Provide the (x, y) coordinate of the cell's center where the given text is located.  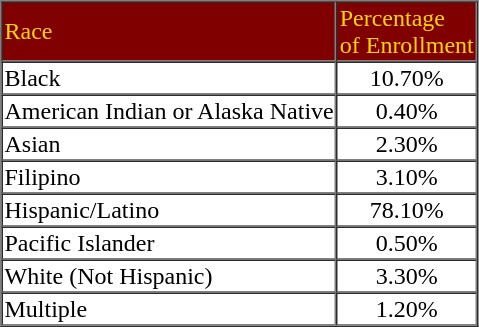
Filipino (170, 176)
Hispanic/Latino (170, 210)
Percentageof Enrollment (407, 32)
1.20% (407, 308)
2.30% (407, 144)
Race (170, 32)
White (Not Hispanic) (170, 276)
3.30% (407, 276)
0.50% (407, 242)
Asian (170, 144)
78.10% (407, 210)
American Indian or Alaska Native (170, 110)
Multiple (170, 308)
0.40% (407, 110)
Pacific Islander (170, 242)
10.70% (407, 78)
3.10% (407, 176)
Black (170, 78)
